For the text-containing cell, return its midpoint in (X, Y) coordinate format. 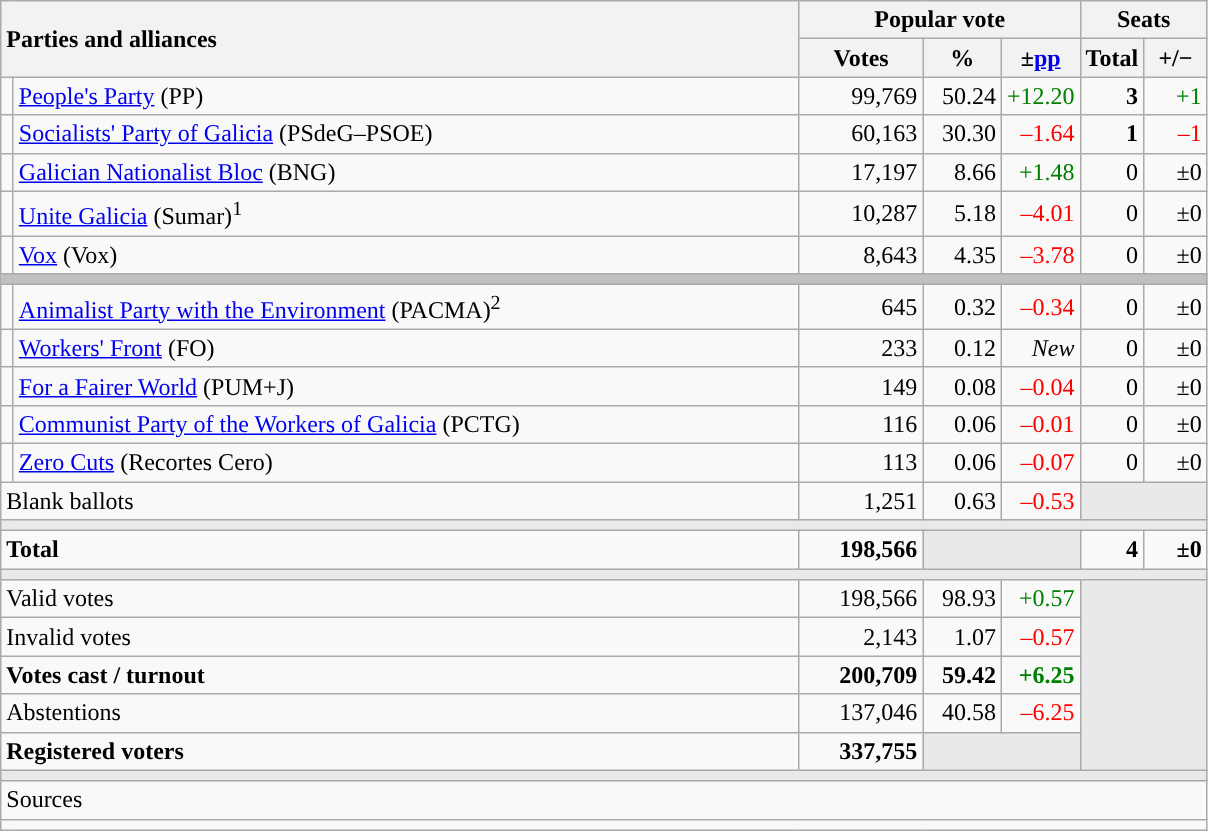
Communist Party of the Workers of Galicia (PCTG) (406, 424)
40.58 (962, 713)
Seats (1144, 20)
–0.57 (1040, 637)
59.42 (962, 675)
0.12 (962, 348)
1 (1112, 134)
0.63 (962, 501)
–4.01 (1040, 214)
Valid votes (400, 599)
Parties and alliances (400, 39)
–0.53 (1040, 501)
+/− (1176, 58)
645 (861, 308)
98.93 (962, 599)
8,643 (861, 255)
+1.48 (1040, 172)
Animalist Party with the Environment (PACMA)2 (406, 308)
200,709 (861, 675)
116 (861, 424)
1.07 (962, 637)
0.08 (962, 386)
+6.25 (1040, 675)
137,046 (861, 713)
% (962, 58)
–1 (1176, 134)
–6.25 (1040, 713)
1,251 (861, 501)
Zero Cuts (Recortes Cero) (406, 462)
–0.34 (1040, 308)
Abstentions (400, 713)
+12.20 (1040, 96)
17,197 (861, 172)
For a Fairer World (PUM+J) (406, 386)
Registered voters (400, 751)
Votes (861, 58)
Workers' Front (FO) (406, 348)
Blank ballots (400, 501)
99,769 (861, 96)
New (1040, 348)
±pp (1040, 58)
337,755 (861, 751)
10,287 (861, 214)
–0.01 (1040, 424)
Invalid votes (400, 637)
233 (861, 348)
Sources (604, 800)
4.35 (962, 255)
30.30 (962, 134)
5.18 (962, 214)
Socialists' Party of Galicia (PSdeG–PSOE) (406, 134)
–3.78 (1040, 255)
8.66 (962, 172)
People's Party (PP) (406, 96)
–0.07 (1040, 462)
113 (861, 462)
Vox (Vox) (406, 255)
–0.04 (1040, 386)
Galician Nationalist Bloc (BNG) (406, 172)
–1.64 (1040, 134)
0.32 (962, 308)
60,163 (861, 134)
50.24 (962, 96)
+1 (1176, 96)
Votes cast / turnout (400, 675)
Popular vote (940, 20)
2,143 (861, 637)
+0.57 (1040, 599)
Unite Galicia (Sumar)1 (406, 214)
3 (1112, 96)
4 (1112, 550)
149 (861, 386)
